For the text-containing cell, return its midpoint in [X, Y] coordinate format. 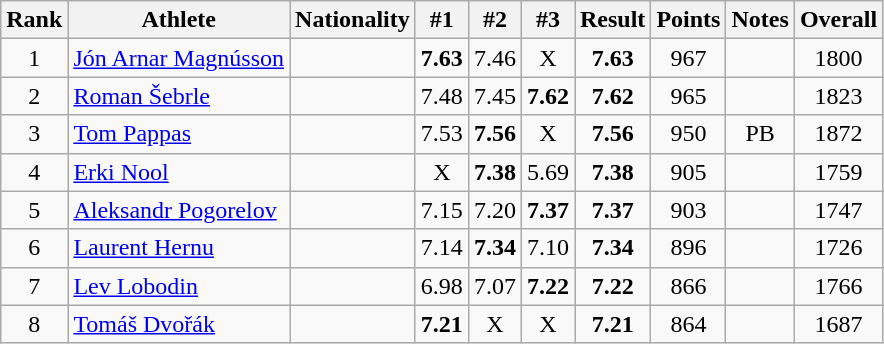
Tom Pappas [179, 134]
Rank [34, 20]
7.20 [494, 210]
Jón Arnar Magnússon [179, 58]
1872 [838, 134]
2 [34, 96]
Laurent Hernu [179, 248]
5.69 [548, 172]
7.10 [548, 248]
864 [688, 324]
7.53 [442, 134]
3 [34, 134]
PB [760, 134]
Tomáš Dvořák [179, 324]
7.15 [442, 210]
4 [34, 172]
6 [34, 248]
8 [34, 324]
5 [34, 210]
Roman Šebrle [179, 96]
Result [612, 20]
Points [688, 20]
#2 [494, 20]
#1 [442, 20]
7.14 [442, 248]
7.45 [494, 96]
903 [688, 210]
Nationality [353, 20]
7.07 [494, 286]
7 [34, 286]
#3 [548, 20]
7.48 [442, 96]
7.46 [494, 58]
1 [34, 58]
Notes [760, 20]
905 [688, 172]
1747 [838, 210]
866 [688, 286]
1759 [838, 172]
967 [688, 58]
Athlete [179, 20]
1800 [838, 58]
Overall [838, 20]
896 [688, 248]
1726 [838, 248]
1766 [838, 286]
1823 [838, 96]
950 [688, 134]
Erki Nool [179, 172]
965 [688, 96]
Lev Lobodin [179, 286]
1687 [838, 324]
6.98 [442, 286]
Aleksandr Pogorelov [179, 210]
